For the text-containing cell, return its midpoint in [x, y] coordinate format. 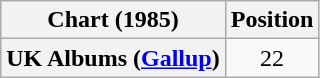
Position [272, 20]
22 [272, 58]
UK Albums (Gallup) [113, 58]
Chart (1985) [113, 20]
